Determine the (X, Y) coordinate at the center of the cell enclosing the given text.  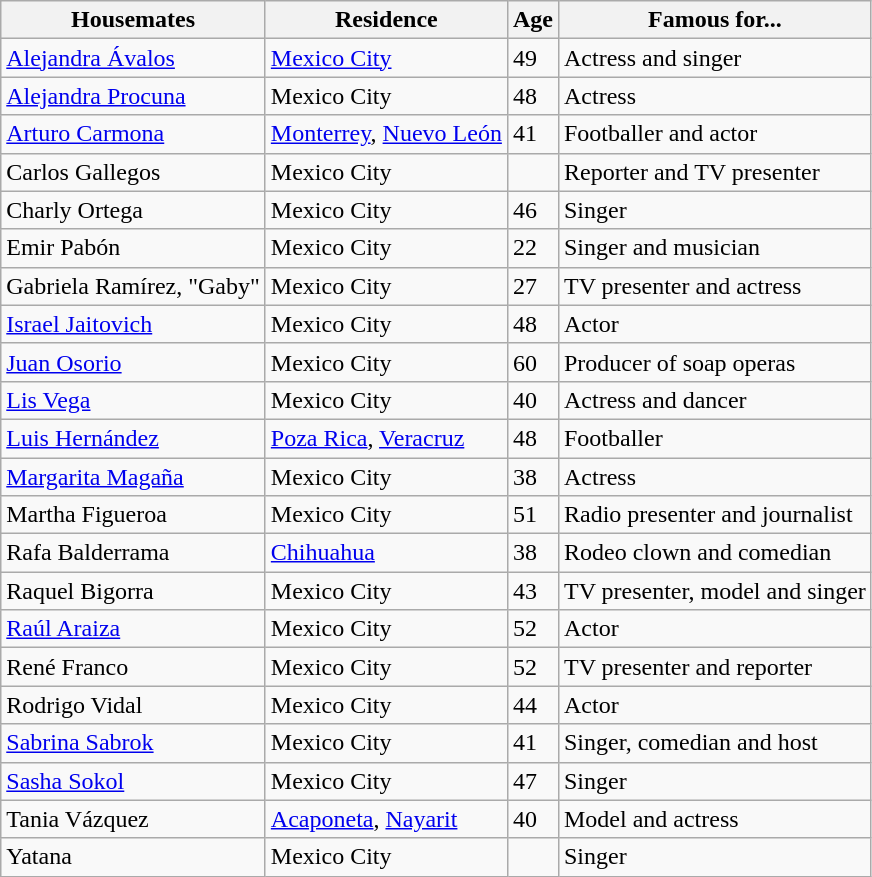
René Franco (134, 667)
Rafa Balderrama (134, 553)
Footballer (714, 438)
46 (532, 210)
Singer, comedian and host (714, 743)
Reporter and TV presenter (714, 172)
Poza Rica, Veracruz (386, 438)
Singer and musician (714, 248)
TV presenter, model and singer (714, 591)
Housemates (134, 20)
TV presenter and actress (714, 286)
Juan Osorio (134, 362)
44 (532, 705)
Rodeo clown and comedian (714, 553)
Gabriela Ramírez, "Gaby" (134, 286)
Luis Hernández (134, 438)
51 (532, 515)
Monterrey, Nuevo León (386, 134)
Tania Vázquez (134, 819)
Carlos Gallegos (134, 172)
Radio presenter and journalist (714, 515)
47 (532, 781)
49 (532, 58)
27 (532, 286)
Raquel Bigorra (134, 591)
Age (532, 20)
Emir Pabón (134, 248)
Arturo Carmona (134, 134)
Charly Ortega (134, 210)
Acaponeta, Nayarit (386, 819)
60 (532, 362)
Sabrina Sabrok (134, 743)
Residence (386, 20)
Model and actress (714, 819)
Rodrigo Vidal (134, 705)
Famous for... (714, 20)
Raúl Araiza (134, 629)
Lis Vega (134, 400)
Alejandra Ávalos (134, 58)
Producer of soap operas (714, 362)
Actress and singer (714, 58)
Margarita Magaña (134, 477)
Sasha Sokol (134, 781)
Footballer and actor (714, 134)
Chihuahua (386, 553)
Alejandra Procuna (134, 96)
Martha Figueroa (134, 515)
Actress and dancer (714, 400)
22 (532, 248)
Israel Jaitovich (134, 324)
Yatana (134, 857)
TV presenter and reporter (714, 667)
43 (532, 591)
